Scan for the cell matching the given text and deliver its [X, Y] coordinate at center. 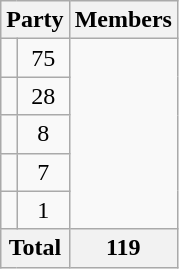
8 [43, 134]
1 [43, 210]
75 [43, 58]
119 [123, 248]
Total [35, 248]
28 [43, 96]
Party [35, 20]
7 [43, 172]
Members [123, 20]
